Output the [X, Y] coordinate of the center of the cell containing the given text.  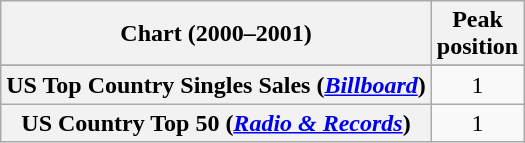
Chart (2000–2001) [216, 34]
Peakposition [477, 34]
US Country Top 50 (Radio & Records) [216, 123]
US Top Country Singles Sales (Billboard) [216, 85]
